Determine the [x, y] coordinate at the center of the cell enclosing the given text.  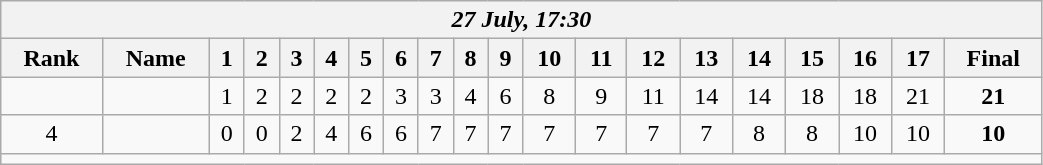
12 [654, 58]
17 [918, 58]
Rank [52, 58]
27 July, 17:30 [522, 20]
Name [156, 58]
15 [812, 58]
Final [993, 58]
5 [366, 58]
16 [866, 58]
13 [706, 58]
